Find where the given text appears and provide that cell's center as (x, y) coordinate. 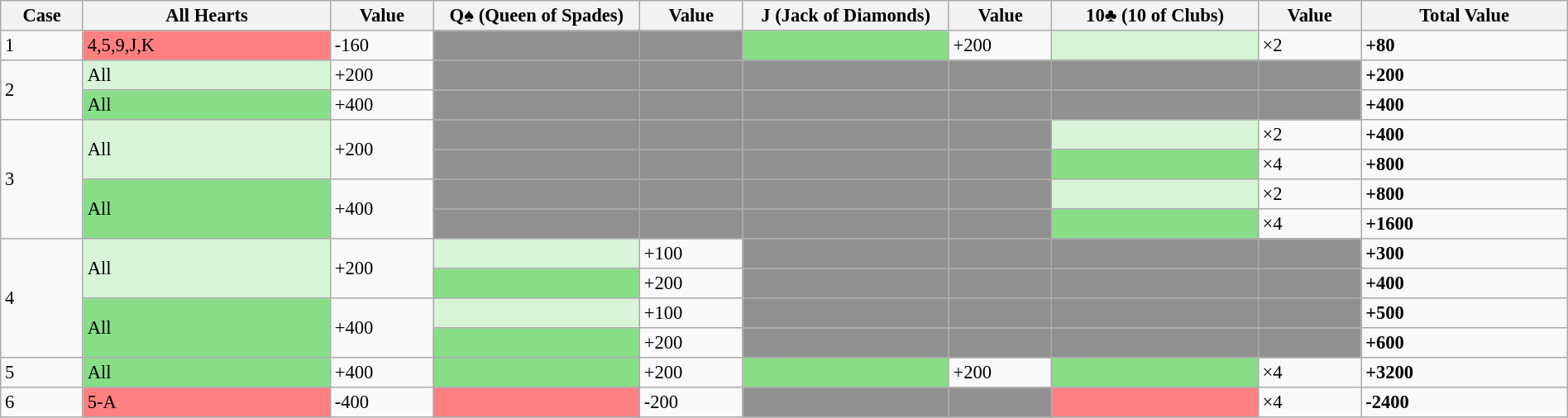
+600 (1464, 343)
1 (42, 45)
+1600 (1464, 224)
All Hearts (207, 16)
5-A (207, 402)
Q♠ (Queen of Spades) (536, 16)
6 (42, 402)
+80 (1464, 45)
4,5,9,J,K (207, 45)
3 (42, 179)
2 (42, 90)
-400 (382, 402)
10♣ (10 of Clubs) (1154, 16)
J (Jack of Diamonds) (845, 16)
-200 (691, 402)
+3200 (1464, 373)
-2400 (1464, 402)
Case (42, 16)
+300 (1464, 254)
-160 (382, 45)
+500 (1464, 313)
Total Value (1464, 16)
5 (42, 373)
4 (42, 298)
